Determine the [x, y] coordinate at the center of the cell enclosing the given text.  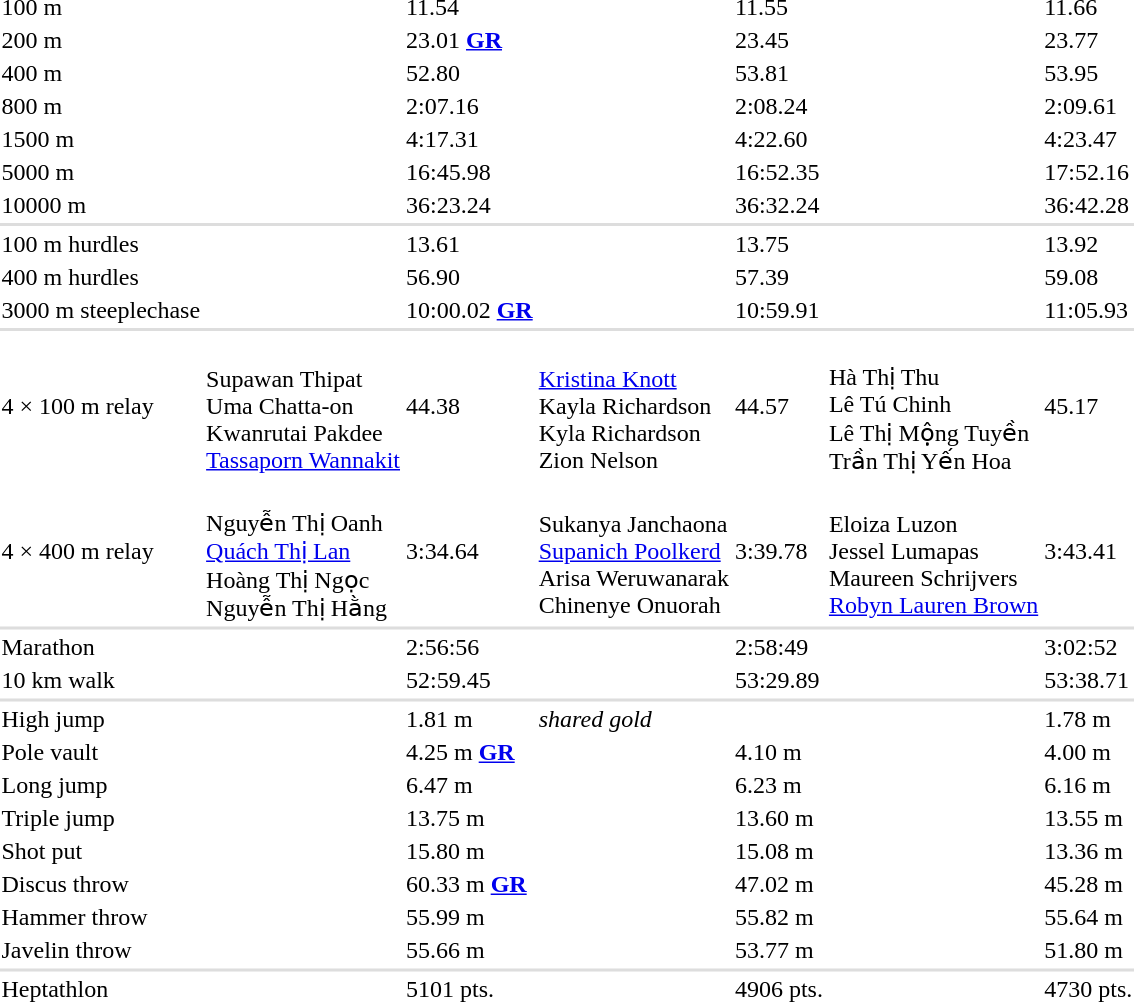
45.17 [1088, 405]
55.66 m [470, 951]
57.39 [778, 277]
44.38 [470, 405]
4:23.47 [1088, 139]
23.77 [1088, 40]
Hammer throw [101, 917]
400 m [101, 73]
13.75 m [470, 819]
23.01 GR [470, 40]
16:52.35 [778, 172]
Shot put [101, 851]
36:42.28 [1088, 205]
Nguyễn Thị OanhQuách Thị LanHoàng Thị NgọcNguyễn Thị Hằng [304, 552]
11:05.93 [1088, 310]
47.02 m [778, 885]
Marathon [101, 647]
53.81 [778, 73]
15.80 m [470, 851]
53:29.89 [778, 681]
45.28 m [1088, 885]
Discus throw [101, 885]
800 m [101, 106]
52.80 [470, 73]
13.61 [470, 244]
Hà Thị ThuLê Tú ChinhLê Thị Mộng TuyềnTrần Thị Yến Hoa [933, 405]
shared gold [634, 719]
Pole vault [101, 753]
2:58:49 [778, 647]
100 m hurdles [101, 244]
Triple jump [101, 819]
4 × 400 m relay [101, 552]
60.33 m GR [470, 885]
4.00 m [1088, 753]
52:59.45 [470, 681]
High jump [101, 719]
Sukanya JanchaonaSupanich PoolkerdArisa Weruwanarak Chinenye Onuorah [634, 552]
200 m [101, 40]
3:43.41 [1088, 552]
13.36 m [1088, 851]
55.99 m [470, 917]
13.60 m [778, 819]
3:39.78 [778, 552]
Long jump [101, 785]
6.23 m [778, 785]
13.55 m [1088, 819]
Eloiza LuzonJessel LumapasMaureen SchrijversRobyn Lauren Brown [933, 552]
2:08.24 [778, 106]
1500 m [101, 139]
55.64 m [1088, 917]
17:52.16 [1088, 172]
6.16 m [1088, 785]
36:23.24 [470, 205]
55.82 m [778, 917]
5000 m [101, 172]
3:34.64 [470, 552]
3:02:52 [1088, 647]
2:09.61 [1088, 106]
56.90 [470, 277]
1.78 m [1088, 719]
13.92 [1088, 244]
10000 m [101, 205]
10:00.02 GR [470, 310]
36:32.24 [778, 205]
4:22.60 [778, 139]
44.57 [778, 405]
2:56:56 [470, 647]
53.95 [1088, 73]
4:17.31 [470, 139]
53:38.71 [1088, 681]
Kristina KnottKayla RichardsonKyla RichardsonZion Nelson [634, 405]
10:59.91 [778, 310]
400 m hurdles [101, 277]
16:45.98 [470, 172]
53.77 m [778, 951]
2:07.16 [470, 106]
10 km walk [101, 681]
3000 m steeplechase [101, 310]
Javelin throw [101, 951]
Supawan ThipatUma Chatta-onKwanrutai PakdeeTassaporn Wannakit [304, 405]
6.47 m [470, 785]
4.25 m GR [470, 753]
23.45 [778, 40]
15.08 m [778, 851]
1.81 m [470, 719]
13.75 [778, 244]
59.08 [1088, 277]
4 × 100 m relay [101, 405]
4.10 m [778, 753]
51.80 m [1088, 951]
